Detect which cell encompasses the target text, then output its (x, y) center coordinate. 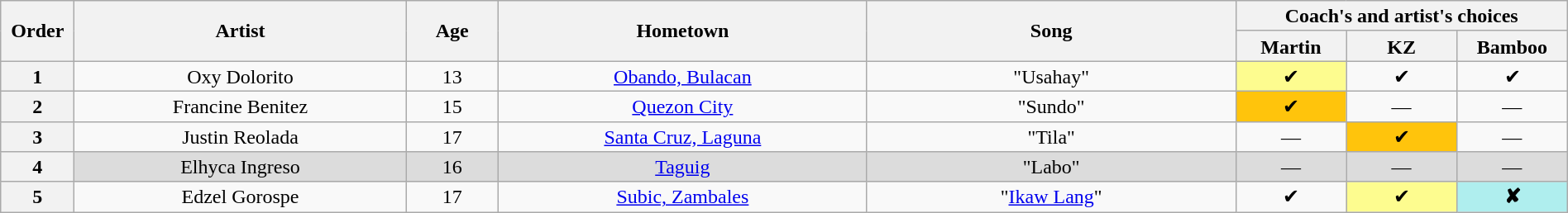
Artist (240, 31)
13 (452, 76)
Order (38, 31)
Bamboo (1512, 46)
Song (1051, 31)
16 (452, 167)
4 (38, 167)
✘ (1512, 196)
Martin (1291, 46)
3 (38, 137)
Hometown (682, 31)
KZ (1402, 46)
Taguig (682, 167)
Coach's and artist's choices (1401, 17)
Elhyca Ingreso (240, 167)
"Ikaw Lang" (1051, 196)
2 (38, 106)
Subic, Zambales (682, 196)
Obando, Bulacan (682, 76)
5 (38, 196)
Oxy Dolorito (240, 76)
Edzel Gorospe (240, 196)
"Sundo" (1051, 106)
"Labo" (1051, 167)
Quezon City (682, 106)
15 (452, 106)
1 (38, 76)
Age (452, 31)
Santa Cruz, Laguna (682, 137)
Francine Benitez (240, 106)
"Tila" (1051, 137)
Justin Reolada (240, 137)
"Usahay" (1051, 76)
